Provide the [x, y] coordinate of the cell's center where the given text is located.  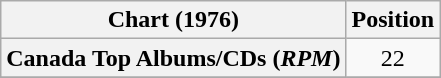
Chart (1976) [174, 20]
Position [393, 20]
Canada Top Albums/CDs (RPM) [174, 58]
22 [393, 58]
